Return the [x, y] coordinate for the center point of the cell that contains the specified text.  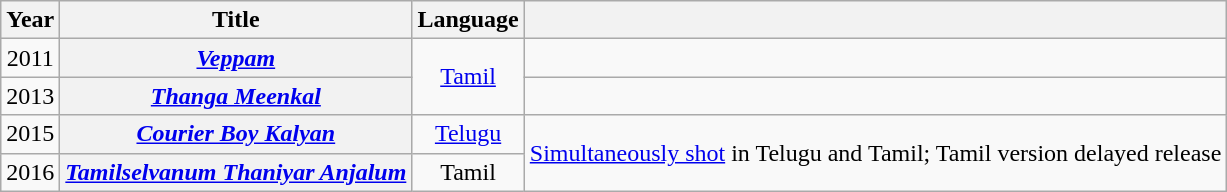
Courier Boy Kalyan [236, 134]
Year [30, 20]
Veppam [236, 58]
Thanga Meenkal [236, 96]
Telugu [468, 134]
2013 [30, 96]
Language [468, 20]
Tamilselvanum Thaniyar Anjalum [236, 172]
Title [236, 20]
Simultaneously shot in Telugu and Tamil; Tamil version delayed release [876, 153]
2015 [30, 134]
2016 [30, 172]
2011 [30, 58]
